From the cell containing the given text, extract its center point as [x, y] coordinate. 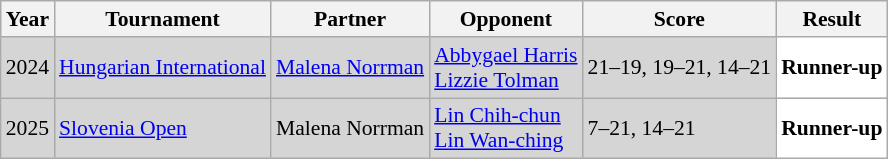
Hungarian International [162, 68]
Result [832, 19]
21–19, 19–21, 14–21 [680, 68]
Partner [350, 19]
Abbygael Harris Lizzie Tolman [506, 68]
2024 [28, 68]
Tournament [162, 19]
7–21, 14–21 [680, 128]
2025 [28, 128]
Opponent [506, 19]
Lin Chih-chun Lin Wan-ching [506, 128]
Slovenia Open [162, 128]
Year [28, 19]
Score [680, 19]
